From the cell containing the given text, extract its center point as (x, y) coordinate. 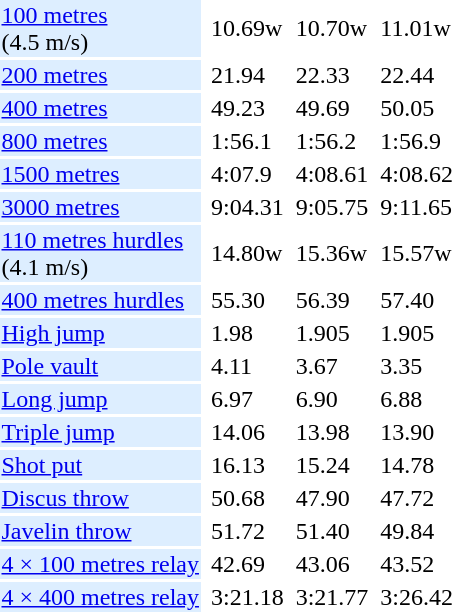
22.33 (332, 75)
Javelin throw (100, 531)
6.97 (247, 399)
1500 metres (100, 174)
49.23 (247, 108)
1.905 (332, 333)
800 metres (100, 141)
4:07.9 (247, 174)
1:56.2 (332, 141)
4:08.61 (332, 174)
10.69w (247, 28)
4.11 (247, 366)
9:04.31 (247, 207)
4 × 400 metres relay (100, 597)
400 metres hurdles (100, 300)
55.30 (247, 300)
100 metres (4.5 m/s) (100, 28)
Long jump (100, 399)
15.24 (332, 465)
16.13 (247, 465)
50.68 (247, 498)
Pole vault (100, 366)
15.36w (332, 254)
3.67 (332, 366)
4 × 100 metres relay (100, 564)
Shot put (100, 465)
3000 metres (100, 207)
13.98 (332, 432)
14.80w (247, 254)
14.06 (247, 432)
Triple jump (100, 432)
1.98 (247, 333)
47.90 (332, 498)
49.69 (332, 108)
400 metres (100, 108)
10.70w (332, 28)
6.90 (332, 399)
56.39 (332, 300)
Discus throw (100, 498)
43.06 (332, 564)
3:21.18 (247, 597)
51.72 (247, 531)
1:56.1 (247, 141)
200 metres (100, 75)
21.94 (247, 75)
51.40 (332, 531)
9:05.75 (332, 207)
High jump (100, 333)
3:21.77 (332, 597)
42.69 (247, 564)
110 metres hurdles (4.1 m/s) (100, 254)
